Locate the cell with the specified text and output its (x, y) center coordinate. 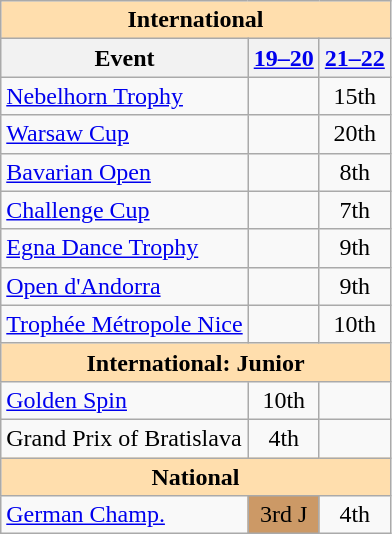
German Champ. (124, 515)
Trophée Métropole Nice (124, 324)
National (196, 477)
Open d'Andorra (124, 286)
Warsaw Cup (124, 134)
15th (354, 96)
Nebelhorn Trophy (124, 96)
21–22 (354, 58)
19–20 (284, 58)
Egna Dance Trophy (124, 248)
3rd J (284, 515)
International: Junior (196, 362)
Bavarian Open (124, 172)
Challenge Cup (124, 210)
8th (354, 172)
International (196, 20)
7th (354, 210)
Grand Prix of Bratislava (124, 438)
20th (354, 134)
Golden Spin (124, 400)
Event (124, 58)
